Search for the cell housing the specified text and yield its (x, y) center coordinate. 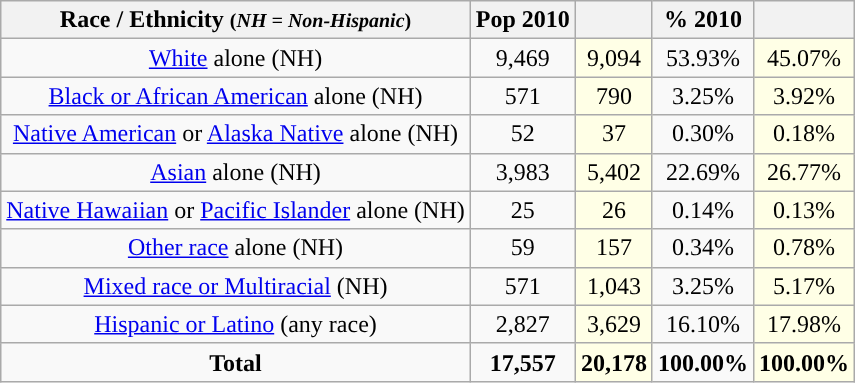
20,178 (614, 362)
Other race alone (NH) (236, 248)
52 (522, 134)
3,983 (522, 172)
% 2010 (702, 20)
45.07% (804, 58)
Native American or Alaska Native alone (NH) (236, 134)
53.93% (702, 58)
Total (236, 362)
Black or African American alone (NH) (236, 96)
25 (522, 210)
3,629 (614, 324)
37 (614, 134)
22.69% (702, 172)
0.14% (702, 210)
Pop 2010 (522, 20)
17,557 (522, 362)
157 (614, 248)
17.98% (804, 324)
5.17% (804, 286)
9,094 (614, 58)
9,469 (522, 58)
White alone (NH) (236, 58)
Native Hawaiian or Pacific Islander alone (NH) (236, 210)
26 (614, 210)
16.10% (702, 324)
Hispanic or Latino (any race) (236, 324)
0.30% (702, 134)
26.77% (804, 172)
1,043 (614, 286)
0.13% (804, 210)
3.92% (804, 96)
0.78% (804, 248)
790 (614, 96)
2,827 (522, 324)
Asian alone (NH) (236, 172)
0.18% (804, 134)
59 (522, 248)
Mixed race or Multiracial (NH) (236, 286)
5,402 (614, 172)
0.34% (702, 248)
Race / Ethnicity (NH = Non-Hispanic) (236, 20)
